Determine the [x, y] coordinate at the center of the cell enclosing the given text.  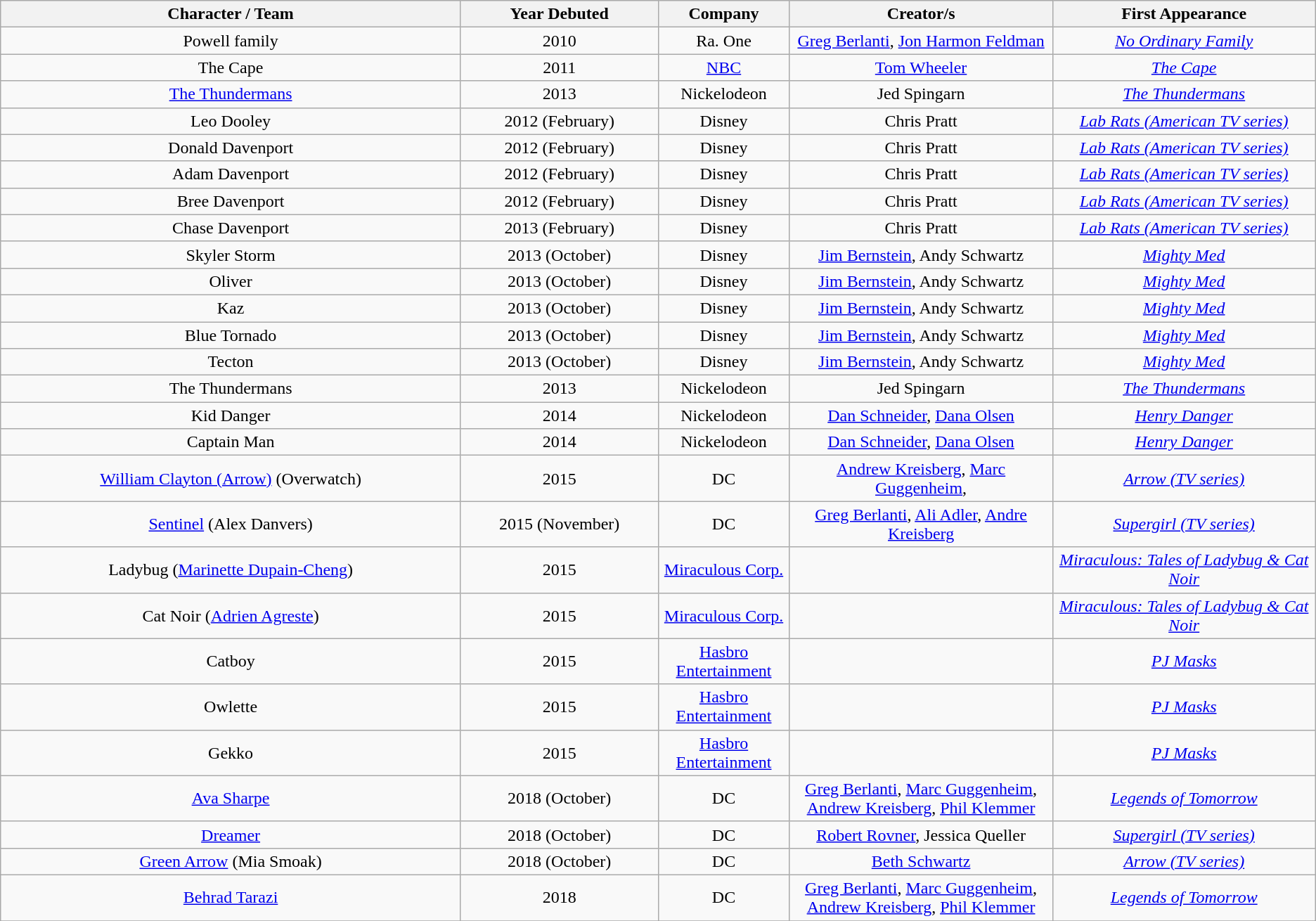
2013 (February) [560, 228]
Ava Sharpe [231, 799]
NBC [724, 67]
Beth Schwartz [921, 861]
Adam Davenport [231, 174]
Ladybug (Marinette Dupain-Cheng) [231, 569]
2018 [560, 897]
William Clayton (Arrow) (Overwatch) [231, 478]
Leo Dooley [231, 121]
Cat Noir (Adrien Agreste) [231, 616]
Andrew Kreisberg, Marc Guggenheim, [921, 478]
2015 (November) [560, 524]
Dreamer [231, 835]
Owlette [231, 707]
Tecton [231, 362]
Company [724, 14]
Greg Berlanti, Jon Harmon Feldman [921, 41]
Powell family [231, 41]
Ra. One [724, 41]
Robert Rovner, Jessica Queller [921, 835]
Year Debuted [560, 14]
Creator/s [921, 14]
First Appearance [1184, 14]
Skyler Storm [231, 255]
Kid Danger [231, 416]
Captain Man [231, 442]
Bree Davenport [231, 201]
Tom Wheeler [921, 67]
2011 [560, 67]
Catboy [231, 661]
Sentinel (Alex Danvers) [231, 524]
Kaz [231, 308]
Chase Davenport [231, 228]
Greg Berlanti, Ali Adler, Andre Kreisberg [921, 524]
Green Arrow (Mia Smoak) [231, 861]
Gekko [231, 752]
2010 [560, 41]
No Ordinary Family [1184, 41]
Blue Tornado [231, 335]
Donald Davenport [231, 148]
Behrad Tarazi [231, 897]
Character / Team [231, 14]
Oliver [231, 281]
